Determine the (x, y) coordinate at the center of the cell enclosing the given text.  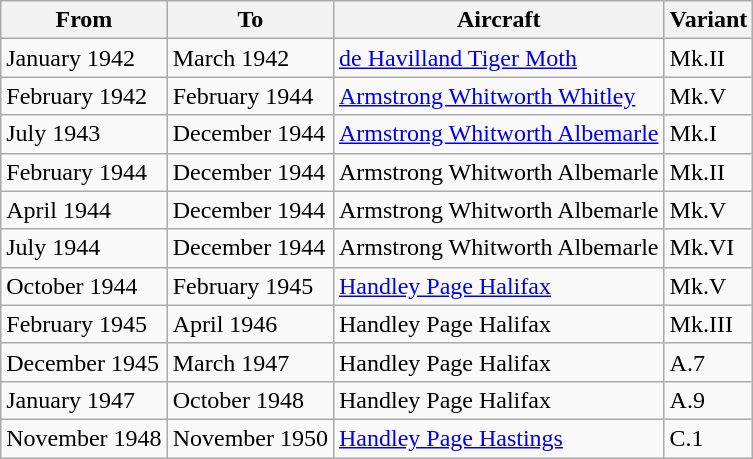
October 1948 (250, 400)
Mk.VI (708, 248)
Mk.III (708, 324)
April 1944 (84, 210)
November 1950 (250, 438)
A.9 (708, 400)
C.1 (708, 438)
February 1942 (84, 96)
July 1943 (84, 134)
Mk.I (708, 134)
July 1944 (84, 248)
A.7 (708, 362)
Armstrong Whitworth Whitley (498, 96)
March 1942 (250, 58)
December 1945 (84, 362)
To (250, 20)
Handley Page Hastings (498, 438)
March 1947 (250, 362)
November 1948 (84, 438)
de Havilland Tiger Moth (498, 58)
April 1946 (250, 324)
January 1947 (84, 400)
Aircraft (498, 20)
From (84, 20)
Variant (708, 20)
October 1944 (84, 286)
January 1942 (84, 58)
